Locate the cell with the specified text and output its [X, Y] center coordinate. 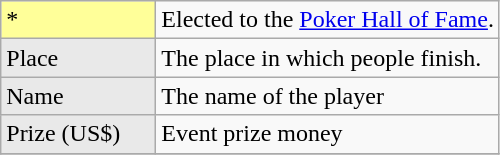
Place [78, 58]
The name of the player [328, 96]
Prize (US$) [78, 134]
The place in which people finish. [328, 58]
Event prize money [328, 134]
Elected to the Poker Hall of Fame. [328, 20]
* [78, 20]
Name [78, 96]
